Pinpoint the cell where the given text exists, returning its [X, Y] midpoint coordinate. 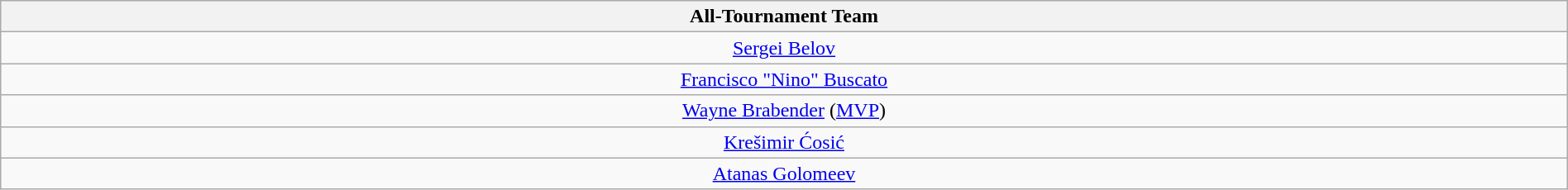
Wayne Brabender (MVP) [784, 111]
Francisco "Nino" Buscato [784, 79]
All-Tournament Team [784, 17]
Sergei Belov [784, 48]
Krešimir Ćosić [784, 142]
Atanas Golomeev [784, 173]
